Provide the (X, Y) coordinate of the cell's center where the given text is located.  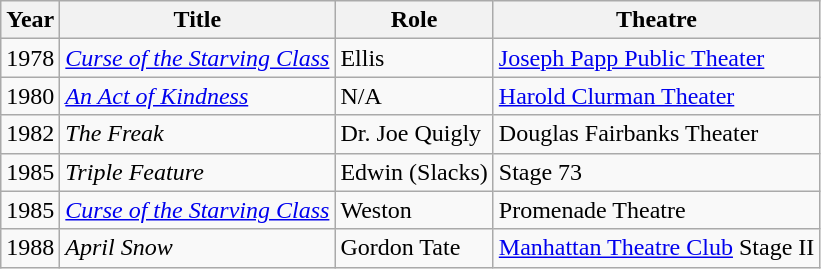
Gordon Tate (414, 248)
Joseph Papp Public Theater (656, 58)
Title (198, 20)
Weston (414, 210)
Stage 73 (656, 172)
Douglas Fairbanks Theater (656, 134)
The Freak (198, 134)
Triple Feature (198, 172)
Edwin (Slacks) (414, 172)
Ellis (414, 58)
Role (414, 20)
1980 (30, 96)
An Act of Kindness (198, 96)
1978 (30, 58)
N/A (414, 96)
Promenade Theatre (656, 210)
April Snow (198, 248)
Manhattan Theatre Club Stage II (656, 248)
1988 (30, 248)
1982 (30, 134)
Year (30, 20)
Theatre (656, 20)
Harold Clurman Theater (656, 96)
Dr. Joe Quigly (414, 134)
